Output the (X, Y) coordinate of the center of the cell containing the given text.  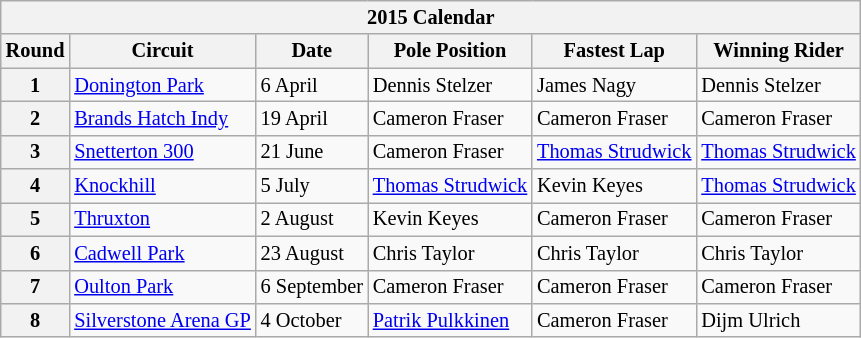
Fastest Lap (614, 51)
6 September (312, 287)
23 August (312, 253)
1 (36, 85)
3 (36, 152)
Thruxton (162, 219)
Date (312, 51)
Knockhill (162, 186)
Winning Rider (778, 51)
Snetterton 300 (162, 152)
Round (36, 51)
Cadwell Park (162, 253)
Brands Hatch Indy (162, 118)
Dijm Ulrich (778, 320)
5 (36, 219)
4 (36, 186)
Silverstone Arena GP (162, 320)
Circuit (162, 51)
2015 Calendar (431, 17)
5 July (312, 186)
James Nagy (614, 85)
Patrik Pulkkinen (450, 320)
2 August (312, 219)
21 June (312, 152)
Donington Park (162, 85)
8 (36, 320)
2 (36, 118)
4 October (312, 320)
Pole Position (450, 51)
7 (36, 287)
6 April (312, 85)
19 April (312, 118)
Oulton Park (162, 287)
6 (36, 253)
